Provide the (x, y) coordinate of the cell's center where the given text is located.  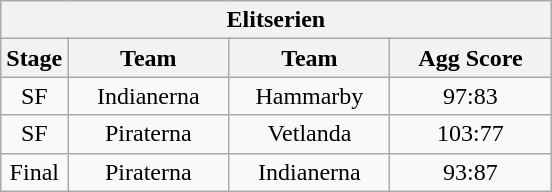
Vetlanda (310, 134)
Elitserien (276, 20)
97:83 (470, 96)
Agg Score (470, 58)
Final (34, 172)
Stage (34, 58)
103:77 (470, 134)
Hammarby (310, 96)
93:87 (470, 172)
